Search for the cell housing the specified text and yield its [X, Y] center coordinate. 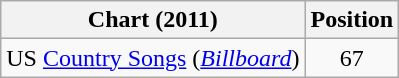
Chart (2011) [153, 20]
Position [352, 20]
US Country Songs (Billboard) [153, 58]
67 [352, 58]
